Search for the cell housing the specified text and yield its [X, Y] center coordinate. 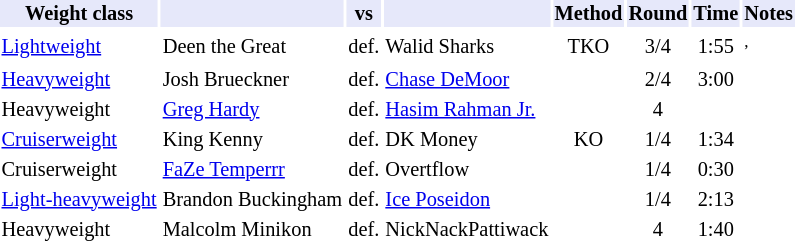
Hasim Rahman Jr. [467, 108]
1:34 [716, 138]
Ice Poseidon [467, 198]
vs [364, 14]
Time [716, 14]
1:55 [716, 46]
Chase DeMoor [467, 78]
Deen the Great [252, 46]
2/4 [658, 78]
TKO [588, 46]
Notes [769, 14]
, [769, 46]
Method [588, 14]
FaZe Temperrr [252, 168]
Greg Hardy [252, 108]
Overtflow [467, 168]
3/4 [658, 46]
DK Money [467, 138]
Round [658, 14]
Brandon Buckingham [252, 198]
Light-heavyweight [79, 198]
4 [658, 108]
Walid Sharks [467, 46]
2:13 [716, 198]
3:00 [716, 78]
King Kenny [252, 138]
Lightweight [79, 46]
Weight class [79, 14]
0:30 [716, 168]
KO [588, 138]
Josh Brueckner [252, 78]
